Return the (X, Y) coordinate for the center point of the cell that contains the specified text.  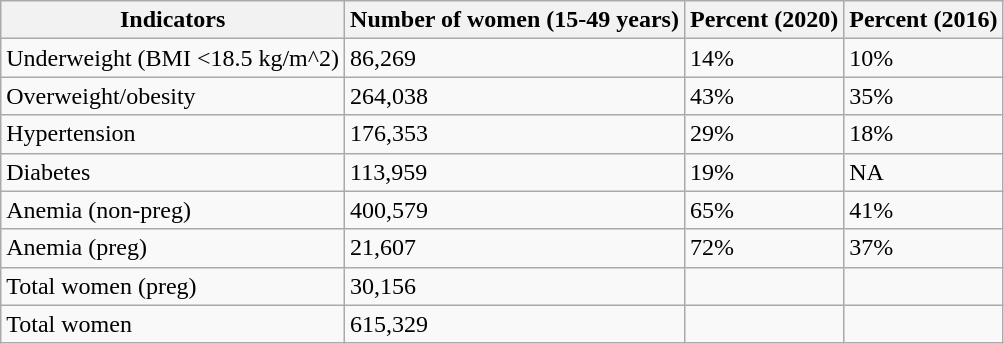
35% (924, 96)
65% (764, 210)
Percent (2020) (764, 20)
Indicators (173, 20)
30,156 (515, 286)
14% (764, 58)
41% (924, 210)
Total women (preg) (173, 286)
10% (924, 58)
21,607 (515, 248)
Number of women (15-49 years) (515, 20)
NA (924, 172)
400,579 (515, 210)
29% (764, 134)
Diabetes (173, 172)
Overweight/obesity (173, 96)
Total women (173, 324)
43% (764, 96)
Anemia (non-preg) (173, 210)
86,269 (515, 58)
176,353 (515, 134)
615,329 (515, 324)
264,038 (515, 96)
18% (924, 134)
19% (764, 172)
37% (924, 248)
Hypertension (173, 134)
Anemia (preg) (173, 248)
113,959 (515, 172)
Underweight (BMI <18.5 kg/m^2) (173, 58)
72% (764, 248)
Percent (2016) (924, 20)
